Scan for the cell matching the given text and deliver its [X, Y] coordinate at center. 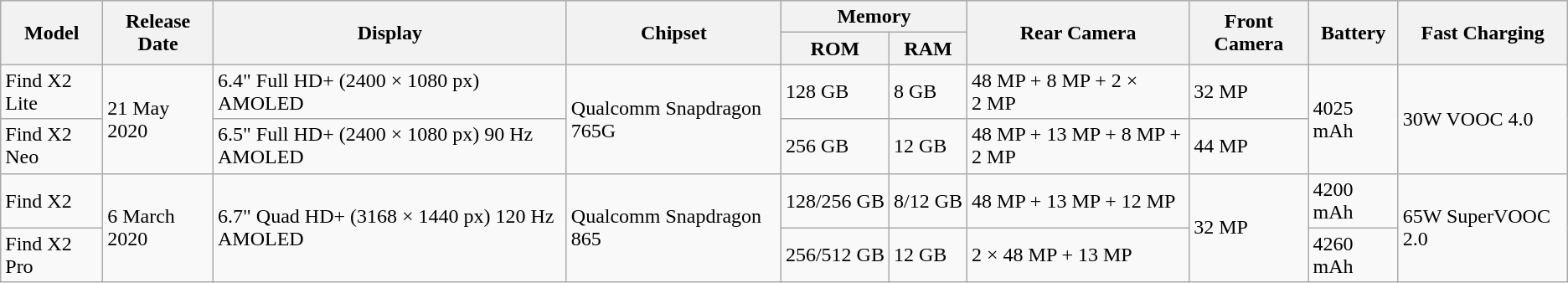
4025 mAh [1354, 119]
48 MP + 8 MP + 2 × 2 MP [1079, 92]
Qualcomm Snapdragon 765G [673, 119]
48 MP + 13 MP + 8 MP + 2 MP [1079, 146]
Model [52, 33]
6.4" Full HD+ (2400 × 1080 px) AMOLED [389, 92]
6.7" Quad HD+ (3168 × 1440 px) 120 Hz AMOLED [389, 228]
Fast Charging [1483, 33]
8 GB [928, 92]
256/512 GB [834, 255]
128 GB [834, 92]
Find X2 [52, 201]
256 GB [834, 146]
6 March 2020 [158, 228]
Battery [1354, 33]
30W VOOC 4.0 [1483, 119]
Rear Camera [1079, 33]
4200 mAh [1354, 201]
Release Date [158, 33]
ROM [834, 49]
8/12 GB [928, 201]
21 May 2020 [158, 119]
Display [389, 33]
48 MP + 13 MP + 12 MP [1079, 201]
44 MP [1249, 146]
Find X2 Pro [52, 255]
4260 mAh [1354, 255]
Find X2 Lite [52, 92]
6.5" Full HD+ (2400 × 1080 px) 90 Hz AMOLED [389, 146]
Qualcomm Snapdragon 865 [673, 228]
Memory [874, 17]
2 × 48 MP + 13 MP [1079, 255]
128/256 GB [834, 201]
65W SuperVOOC 2.0 [1483, 228]
Find X2 Neo [52, 146]
RAM [928, 49]
Front Camera [1249, 33]
Chipset [673, 33]
